Detect which cell encompasses the target text, then output its [X, Y] center coordinate. 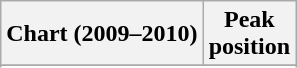
Peakposition [249, 34]
Chart (2009–2010) [102, 34]
